Identify which cell holds the provided text, then report its (X, Y) central coordinate. 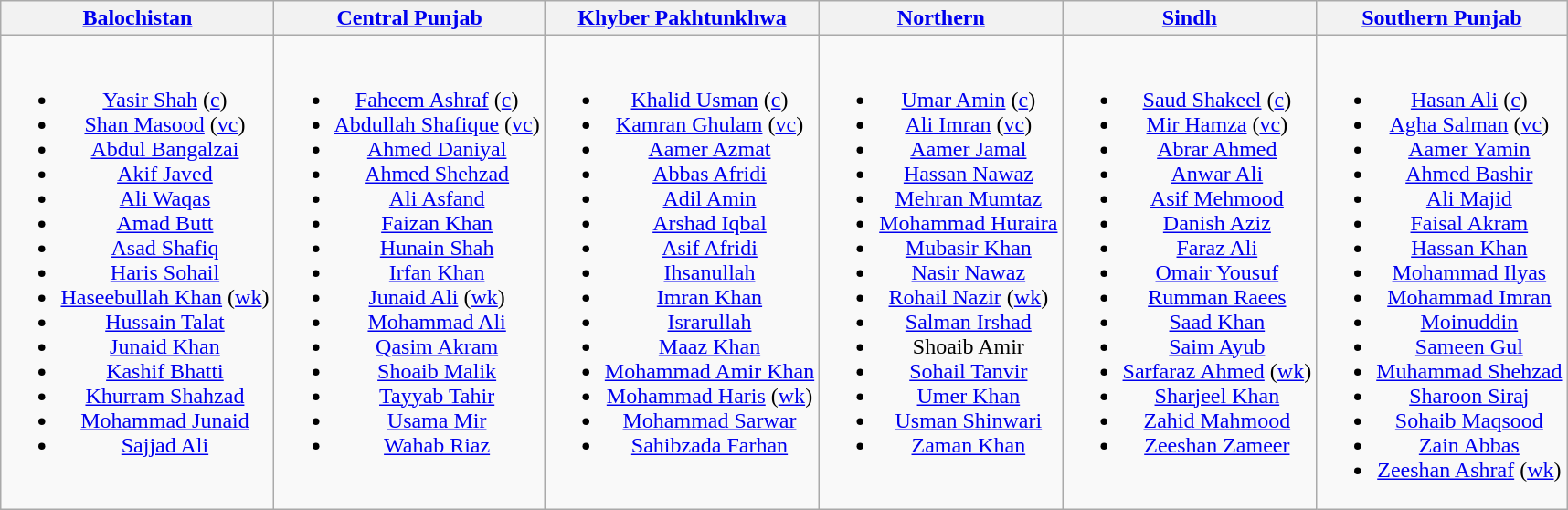
Balochistan (137, 18)
Central Punjab (409, 18)
Khyber Pakhtunkhwa (682, 18)
Sindh (1190, 18)
Southern Punjab (1442, 18)
Northern (941, 18)
